Pinpoint the cell where the given text exists, returning its [x, y] midpoint coordinate. 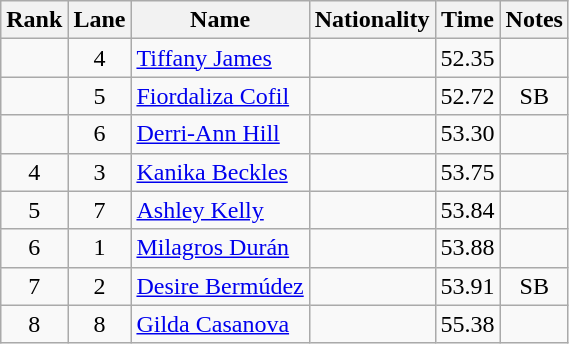
Nationality [372, 20]
Ashley Kelly [220, 210]
Derri-Ann Hill [220, 134]
53.75 [468, 172]
52.35 [468, 58]
Lane [100, 20]
Time [468, 20]
Rank [34, 20]
52.72 [468, 96]
Fiordaliza Cofil [220, 96]
Milagros Durán [220, 248]
Desire Bermúdez [220, 286]
53.88 [468, 248]
2 [100, 286]
Tiffany James [220, 58]
1 [100, 248]
53.30 [468, 134]
Kanika Beckles [220, 172]
Notes [534, 20]
53.84 [468, 210]
Gilda Casanova [220, 324]
Name [220, 20]
3 [100, 172]
55.38 [468, 324]
53.91 [468, 286]
